For the text-containing cell, return its midpoint in [X, Y] coordinate format. 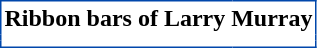
Ribbon bars of Larry Murray [158, 18]
